For the text-containing cell, return its midpoint in (X, Y) coordinate format. 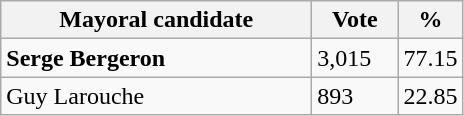
22.85 (430, 96)
% (430, 20)
77.15 (430, 58)
Guy Larouche (156, 96)
Serge Bergeron (156, 58)
3,015 (355, 58)
Vote (355, 20)
Mayoral candidate (156, 20)
893 (355, 96)
